From the cell containing the given text, extract its center point as [X, Y] coordinate. 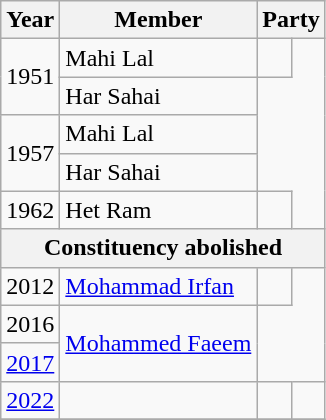
2017 [30, 362]
1957 [30, 153]
1962 [30, 210]
Mohammad Irfan [158, 286]
Party [291, 20]
Constituency abolished [163, 248]
2012 [30, 286]
Mohammed Faeem [158, 343]
2016 [30, 324]
Member [158, 20]
2022 [30, 400]
Year [30, 20]
1951 [30, 77]
Het Ram [158, 210]
